Identify which cell holds the provided text, then report its (X, Y) central coordinate. 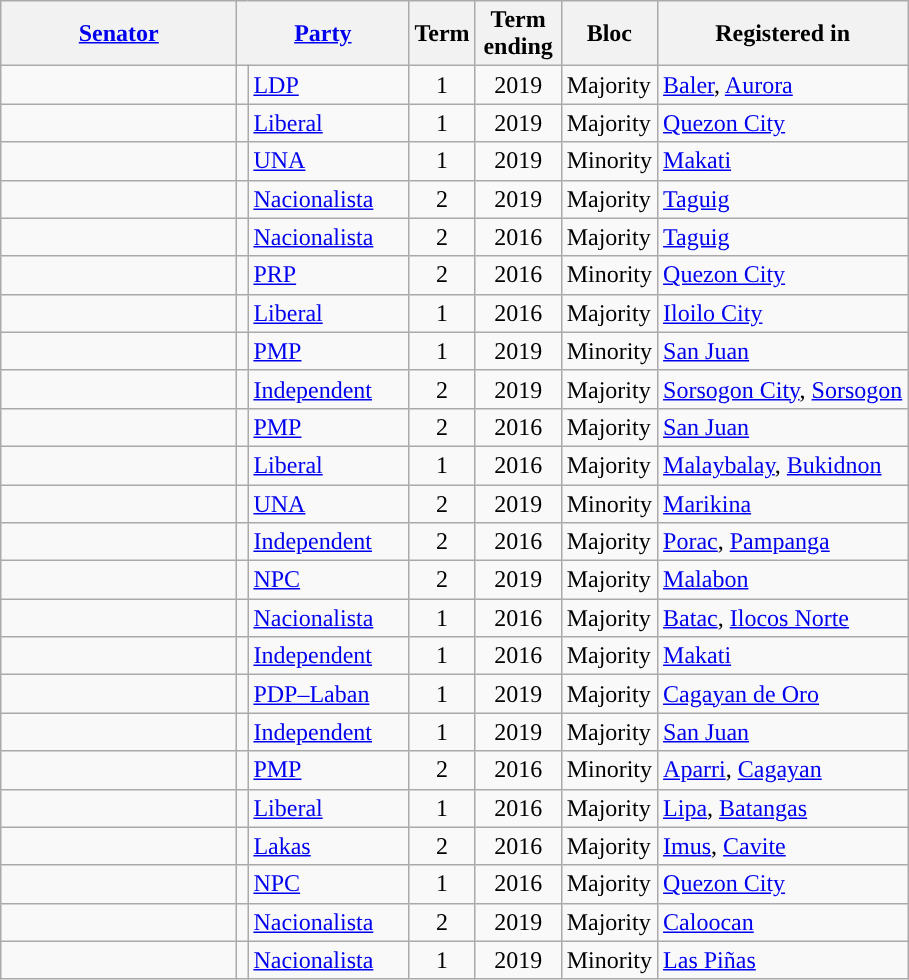
Baler, Aurora (783, 85)
Lakas (328, 846)
Senator (119, 34)
Cagayan de Oro (783, 694)
Registered in (783, 34)
Porac, Pampanga (783, 542)
Batac, Ilocos Norte (783, 618)
Sorsogon City, Sorsogon (783, 389)
PRP (328, 275)
Term (442, 34)
Las Piñas (783, 960)
LDP (328, 85)
Iloilo City (783, 313)
Aparri, Cagayan (783, 770)
Party (323, 34)
Malaybalay, Bukidnon (783, 465)
Imus, Cavite (783, 846)
Malabon (783, 580)
PDP–Laban (328, 694)
Marikina (783, 503)
Caloocan (783, 922)
Bloc (609, 34)
Lipa, Batangas (783, 808)
Term ending (518, 34)
